Capture the cell that displays the provided text and extract its (X, Y) central coordinate. 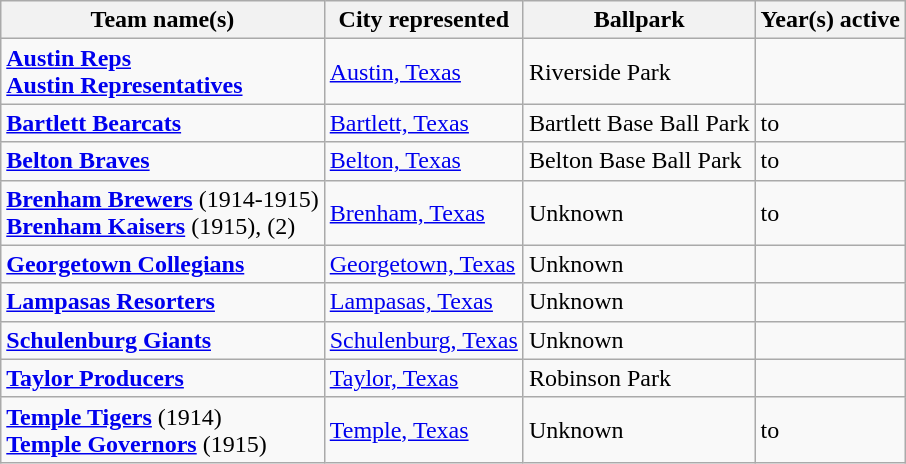
Austin RepsAustin Representatives (162, 72)
Belton, Texas (424, 161)
Temple, Texas (424, 430)
Georgetown Collegians (162, 264)
Bartlett, Texas (424, 123)
Riverside Park (639, 72)
Brenham, Texas (424, 212)
Year(s) active (830, 20)
Temple Tigers (1914) Temple Governors (1915) (162, 430)
Taylor, Texas (424, 378)
Bartlett Bearcats (162, 123)
Belton Base Ball Park (639, 161)
Robinson Park (639, 378)
Schulenburg Giants (162, 340)
City represented (424, 20)
Georgetown, Texas (424, 264)
Ballpark (639, 20)
Bartlett Base Ball Park (639, 123)
Austin, Texas (424, 72)
Schulenburg, Texas (424, 340)
Taylor Producers (162, 378)
Brenham Brewers (1914-1915)Brenham Kaisers (1915), (2) (162, 212)
Lampasas, Texas (424, 302)
Belton Braves (162, 161)
Team name(s) (162, 20)
Lampasas Resorters (162, 302)
